Return the (x, y) coordinate for the center point of the cell that contains the specified text.  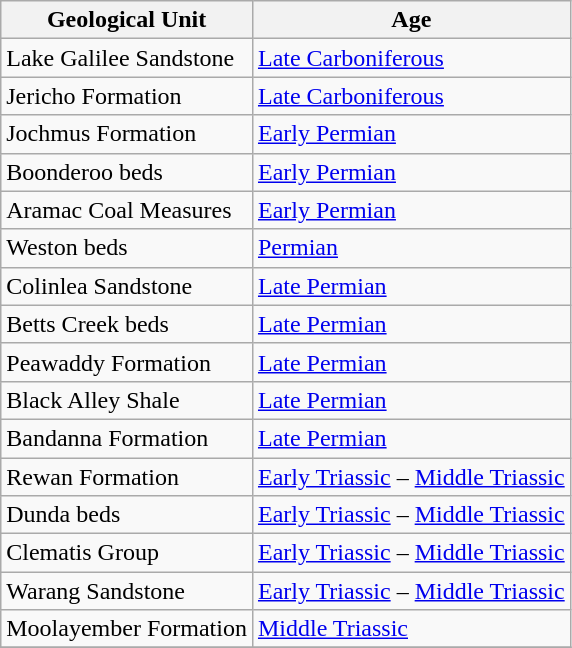
Betts Creek beds (127, 324)
Jericho Formation (127, 96)
Rewan Formation (127, 477)
Weston beds (127, 248)
Boonderoo beds (127, 172)
Dunda beds (127, 515)
Permian (411, 248)
Warang Sandstone (127, 591)
Lake Galilee Sandstone (127, 58)
Bandanna Formation (127, 438)
Jochmus Formation (127, 134)
Geological Unit (127, 20)
Age (411, 20)
Moolayember Formation (127, 629)
Middle Triassic (411, 629)
Clematis Group (127, 553)
Aramac Coal Measures (127, 210)
Peawaddy Formation (127, 362)
Colinlea Sandstone (127, 286)
Black Alley Shale (127, 400)
